For the text-containing cell, return its midpoint in [X, Y] coordinate format. 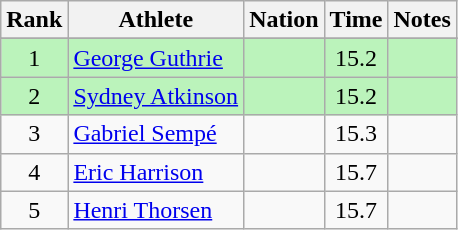
Eric Harrison [156, 172]
Athlete [156, 20]
Gabriel Sempé [156, 134]
15.3 [356, 134]
5 [34, 210]
Sydney Atkinson [156, 96]
George Guthrie [156, 58]
Time [356, 20]
3 [34, 134]
4 [34, 172]
Notes [422, 20]
Rank [34, 20]
Henri Thorsen [156, 210]
Nation [284, 20]
2 [34, 96]
1 [34, 58]
